Determine the [x, y] coordinate at the center of the cell enclosing the given text.  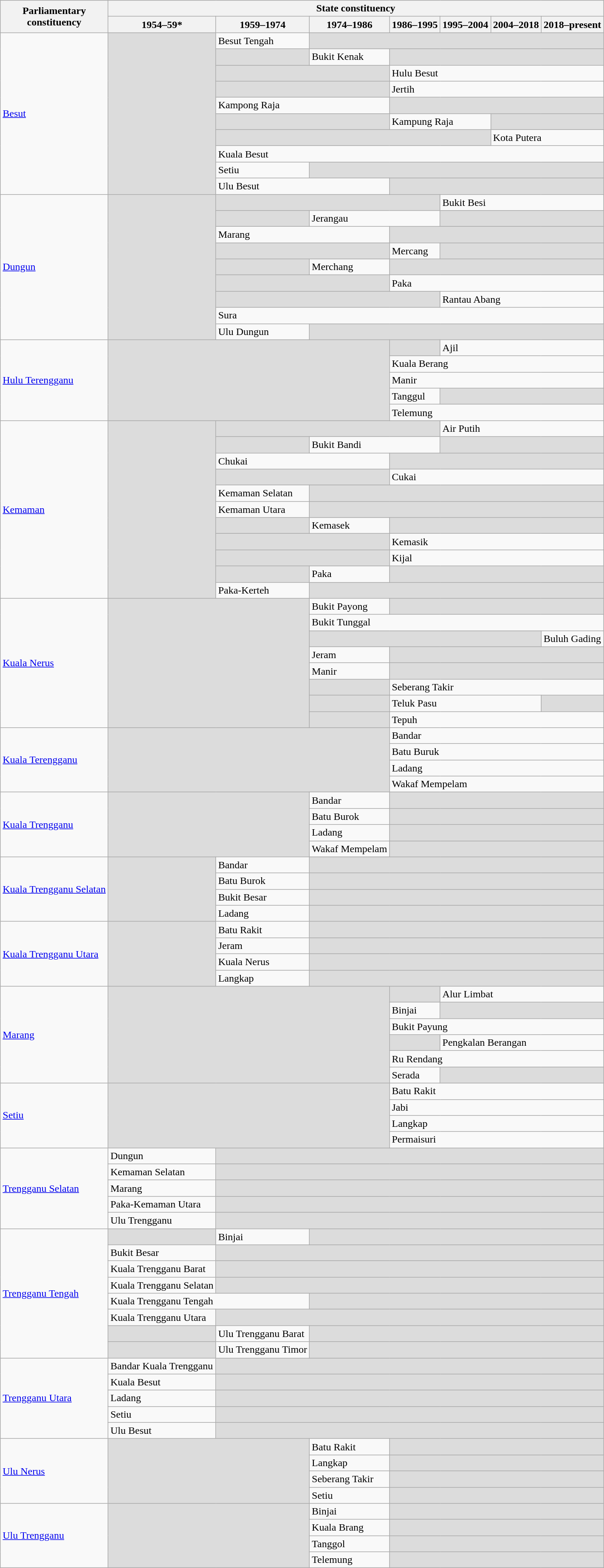
Pengkalan Berangan [522, 1043]
Paka-Kerteh [262, 590]
Batu Buruk [497, 752]
Kemaman Utara [262, 510]
Jertih [497, 89]
Rantau Abang [522, 299]
Bukit Bandi [375, 445]
1954–59* [162, 25]
Ulu Dungun [262, 332]
Mercang [415, 251]
Paka-Kemaman Utara [162, 1204]
Buluh Gading [573, 639]
Trengganu Selatan [54, 1188]
2004–2018 [516, 25]
Kota Putera [547, 138]
Tepuh [497, 720]
Tanggol [350, 1544]
Tanggul [415, 396]
Ulu Nerus [54, 1471]
Kuala Terengganu [54, 760]
Teluk Pasu [466, 703]
Jerangau [375, 219]
Serada [415, 1075]
Chukai [302, 461]
Bukit Besi [522, 203]
Kuala Trengganu Barat [162, 1269]
1986–1995 [415, 25]
Besut Tengah [262, 41]
Kampung Raja [440, 121]
Permaisuri [497, 1140]
Cukai [497, 477]
2018–present [573, 25]
Jabi [497, 1107]
State constituency [356, 8]
Hulu Terengganu [54, 380]
Sura [409, 315]
Air Putih [522, 428]
Ru Rendang [497, 1059]
Merchang [350, 267]
Bukit Payong [350, 606]
Kemasik [497, 542]
Kuala Trengganu [54, 825]
Parliamentaryconstituency [54, 17]
1995–2004 [466, 25]
Bukit Tunggal [457, 622]
Ajil [522, 348]
Kampong Raja [302, 105]
Ulu Trengganu Timor [262, 1350]
Kemasek [350, 526]
Bandar Kuala Trengganu [162, 1366]
Kemaman [54, 510]
Kijal [497, 558]
Ulu Trengganu Barat [262, 1334]
Kuala Trengganu Tengah [209, 1301]
Trengganu Tengah [54, 1293]
Besut [54, 114]
Kuala Brang [350, 1528]
Bukit Kenak [350, 57]
Trengganu Utara [54, 1398]
1974–1986 [350, 25]
1959–1974 [262, 25]
Bukit Payung [497, 1027]
Kuala Berang [497, 364]
Hulu Besut [497, 73]
Alur Limbat [522, 994]
